Identify which cell holds the provided text, then report its (X, Y) central coordinate. 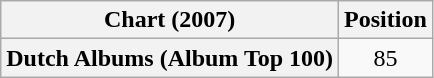
Chart (2007) (170, 20)
Position (386, 20)
Dutch Albums (Album Top 100) (170, 58)
85 (386, 58)
